From the cell containing the given text, extract its center point as [X, Y] coordinate. 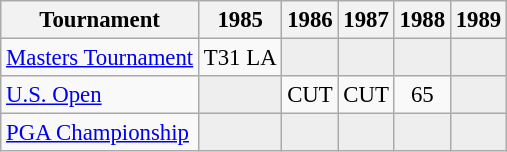
1988 [422, 20]
1985 [240, 20]
PGA Championship [100, 133]
65 [422, 95]
1989 [478, 20]
Masters Tournament [100, 58]
T31 LA [240, 58]
Tournament [100, 20]
1987 [366, 20]
U.S. Open [100, 95]
1986 [310, 20]
